Capture the cell that displays the provided text and extract its (x, y) central coordinate. 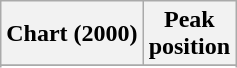
Peakposition (189, 34)
Chart (2000) (72, 34)
